Search for the cell housing the specified text and yield its [X, Y] center coordinate. 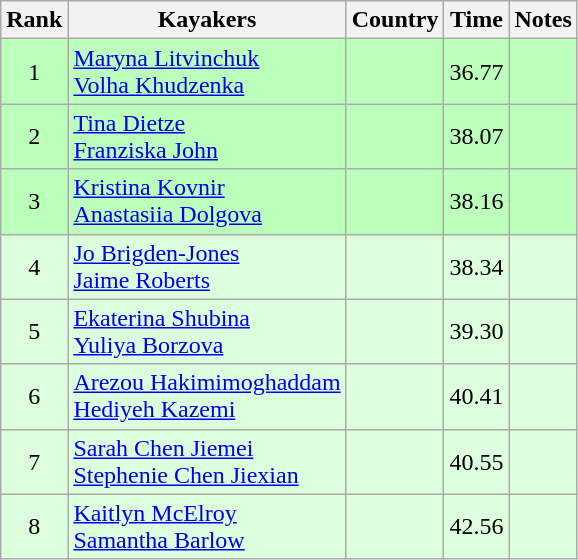
7 [34, 462]
Notes [543, 20]
Rank [34, 20]
3 [34, 202]
2 [34, 136]
38.16 [476, 202]
Ekaterina ShubinaYuliya Borzova [207, 332]
Tina DietzeFranziska John [207, 136]
8 [34, 526]
40.55 [476, 462]
4 [34, 266]
42.56 [476, 526]
Time [476, 20]
5 [34, 332]
38.07 [476, 136]
Kristina KovnirAnastasiia Dolgova [207, 202]
Jo Brigden-JonesJaime Roberts [207, 266]
36.77 [476, 72]
39.30 [476, 332]
1 [34, 72]
Sarah Chen JiemeiStephenie Chen Jiexian [207, 462]
Maryna LitvinchukVolha Khudzenka [207, 72]
Country [395, 20]
38.34 [476, 266]
6 [34, 396]
Arezou HakimimoghaddamHediyeh Kazemi [207, 396]
Kaitlyn McElroySamantha Barlow [207, 526]
40.41 [476, 396]
Kayakers [207, 20]
